Return the [X, Y] coordinate for the center point of the cell that contains the specified text.  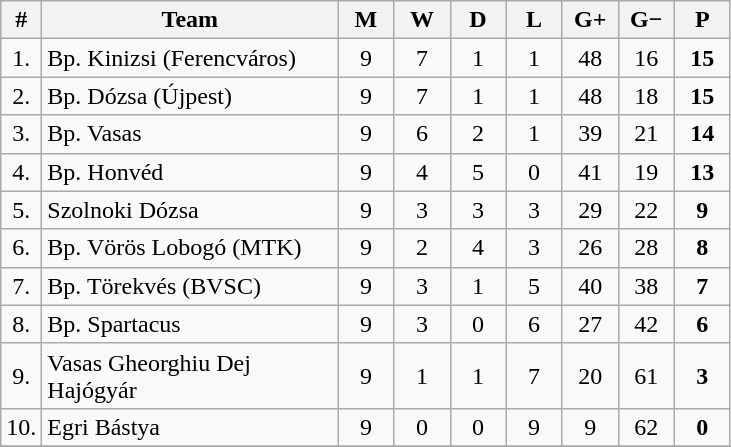
Bp. Honvéd [190, 172]
21 [646, 134]
4. [22, 172]
G+ [590, 20]
Bp. Törekvés (BVSC) [190, 286]
Bp. Kinizsi (Ferencváros) [190, 58]
16 [646, 58]
P [702, 20]
38 [646, 286]
27 [590, 324]
Bp. Vasas [190, 134]
7. [22, 286]
Bp. Dózsa (Újpest) [190, 96]
Vasas Gheorghiu Dej Hajógyár [190, 376]
18 [646, 96]
# [22, 20]
Team [190, 20]
6. [22, 248]
L [534, 20]
W [422, 20]
26 [590, 248]
5. [22, 210]
28 [646, 248]
Egri Bástya [190, 427]
62 [646, 427]
Bp. Spartacus [190, 324]
42 [646, 324]
Bp. Vörös Lobogó (MTK) [190, 248]
2. [22, 96]
61 [646, 376]
29 [590, 210]
39 [590, 134]
10. [22, 427]
14 [702, 134]
G− [646, 20]
D [478, 20]
9. [22, 376]
40 [590, 286]
8 [702, 248]
Szolnoki Dózsa [190, 210]
20 [590, 376]
1. [22, 58]
3. [22, 134]
8. [22, 324]
13 [702, 172]
41 [590, 172]
19 [646, 172]
22 [646, 210]
M [366, 20]
